Find where the given text appears and provide that cell's center as [x, y] coordinate. 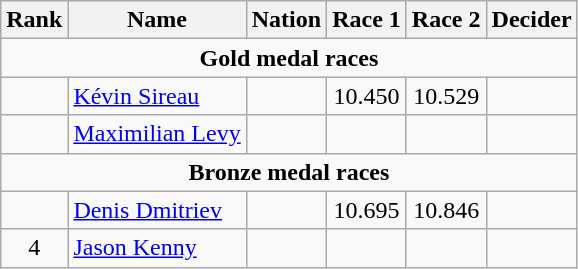
4 [34, 248]
10.529 [446, 96]
Denis Dmitriev [157, 210]
Decider [532, 20]
10.846 [446, 210]
Name [157, 20]
Rank [34, 20]
Bronze medal races [289, 172]
Maximilian Levy [157, 134]
Gold medal races [289, 58]
Race 2 [446, 20]
10.695 [367, 210]
10.450 [367, 96]
Race 1 [367, 20]
Nation [286, 20]
Jason Kenny [157, 248]
Kévin Sireau [157, 96]
